Capture the cell that displays the provided text and extract its [x, y] central coordinate. 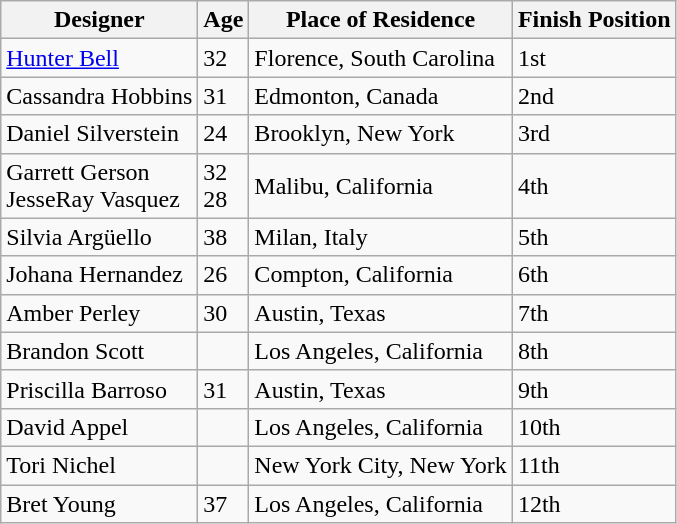
32 [224, 58]
Finish Position [594, 20]
2nd [594, 96]
9th [594, 389]
11th [594, 465]
5th [594, 237]
New York City, New York [381, 465]
Edmonton, Canada [381, 96]
3rd [594, 134]
6th [594, 275]
Florence, South Carolina [381, 58]
1st [594, 58]
38 [224, 237]
Tori Nichel [100, 465]
Johana Hernandez [100, 275]
3228 [224, 186]
Malibu, California [381, 186]
Brandon Scott [100, 351]
Garrett GersonJesseRay Vasquez [100, 186]
4th [594, 186]
Age [224, 20]
37 [224, 503]
8th [594, 351]
24 [224, 134]
Bret Young [100, 503]
Hunter Bell [100, 58]
30 [224, 313]
Brooklyn, New York [381, 134]
David Appel [100, 427]
Cassandra Hobbins [100, 96]
7th [594, 313]
Milan, Italy [381, 237]
26 [224, 275]
Place of Residence [381, 20]
Priscilla Barroso [100, 389]
Amber Perley [100, 313]
10th [594, 427]
12th [594, 503]
Designer [100, 20]
Compton, California [381, 275]
Daniel Silverstein [100, 134]
Silvia Argüello [100, 237]
